Output the (x, y) coordinate of the center of the cell containing the given text.  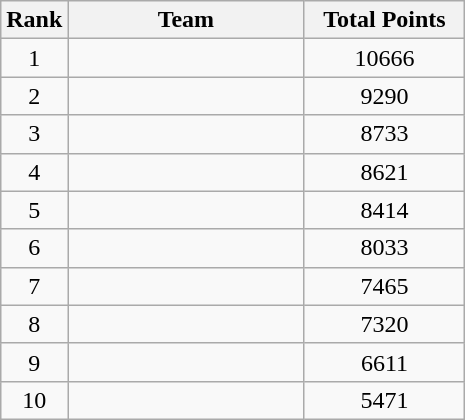
10 (34, 400)
8 (34, 324)
Total Points (384, 20)
5 (34, 210)
9290 (384, 96)
Rank (34, 20)
8414 (384, 210)
Team (186, 20)
7465 (384, 286)
2 (34, 96)
7320 (384, 324)
6 (34, 248)
10666 (384, 58)
3 (34, 134)
8033 (384, 248)
6611 (384, 362)
9 (34, 362)
4 (34, 172)
8621 (384, 172)
8733 (384, 134)
7 (34, 286)
1 (34, 58)
5471 (384, 400)
